Locate the cell with the specified text and output its (x, y) center coordinate. 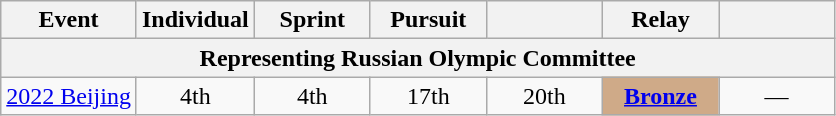
Pursuit (428, 20)
Individual (195, 20)
2022 Beijing (69, 96)
Representing Russian Olympic Committee (418, 58)
20th (544, 96)
― (777, 96)
Sprint (312, 20)
Event (69, 20)
Bronze (660, 96)
Relay (660, 20)
17th (428, 96)
